Provide the (X, Y) coordinate of the cell's center where the given text is located.  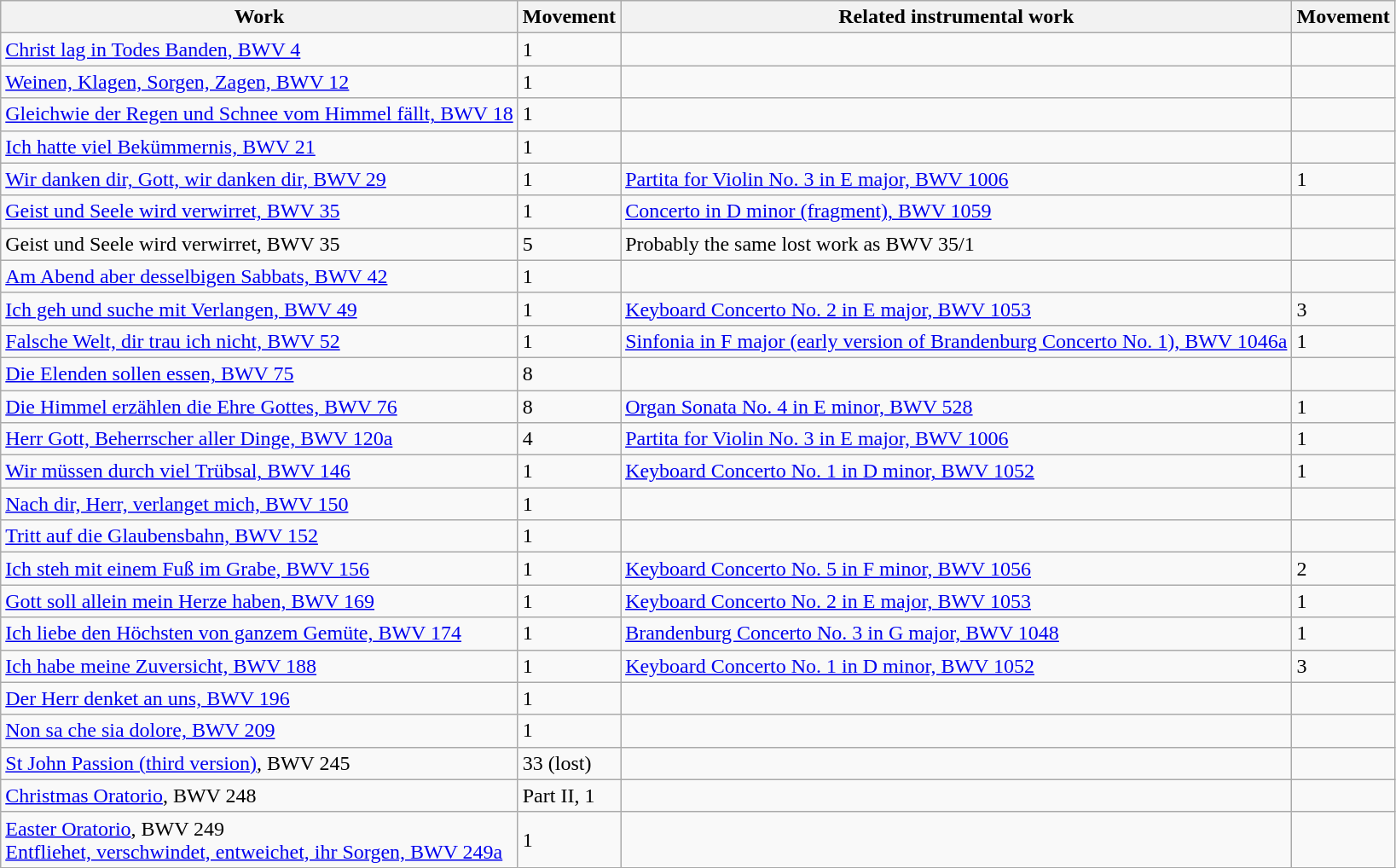
Tritt auf die Glaubensbahn, BWV 152 (259, 536)
Related instrumental work (957, 17)
Part II, 1 (569, 796)
Concerto in D minor (fragment), BWV 1059 (957, 211)
Die Himmel erzählen die Ehre Gottes, BWV 76 (259, 407)
Work (259, 17)
Gleichwie der Regen und Schnee vom Himmel fällt, BWV 18 (259, 114)
Keyboard Concerto No. 5 in F minor, BWV 1056 (957, 569)
Sinfonia in F major (early version of Brandenburg Concerto No. 1), BWV 1046a (957, 341)
Ich liebe den Höchsten von ganzem Gemüte, BWV 174 (259, 634)
Christmas Oratorio, BWV 248 (259, 796)
Weinen, Klagen, Sorgen, Zagen, BWV 12 (259, 82)
Organ Sonata No. 4 in E minor, BWV 528 (957, 407)
5 (569, 244)
Brandenburg Concerto No. 3 in G major, BWV 1048 (957, 634)
Probably the same lost work as BWV 35/1 (957, 244)
4 (569, 439)
Gott soll allein mein Herze haben, BWV 169 (259, 601)
Nach dir, Herr, verlanget mich, BWV 150 (259, 504)
Ich habe meine Zuversicht, BWV 188 (259, 666)
St John Passion (third version), BWV 245 (259, 763)
Ich hatte viel Bekümmernis, BWV 21 (259, 147)
Non sa che sia dolore, BWV 209 (259, 731)
Ich steh mit einem Fuß im Grabe, BWV 156 (259, 569)
33 (lost) (569, 763)
Wir müssen durch viel Trübsal, BWV 146 (259, 472)
Herr Gott, Beherrscher aller Dinge, BWV 120a (259, 439)
Die Elenden sollen essen, BWV 75 (259, 373)
Der Herr denket an uns, BWV 196 (259, 698)
Falsche Welt, dir trau ich nicht, BWV 52 (259, 341)
Easter Oratorio, BWV 249Entfliehet, verschwindet, entweichet, ihr Sorgen, BWV 249a (259, 839)
Am Abend aber desselbigen Sabbats, BWV 42 (259, 276)
Ich geh und suche mit Verlangen, BWV 49 (259, 309)
Wir danken dir, Gott, wir danken dir, BWV 29 (259, 179)
2 (1343, 569)
Christ lag in Todes Banden, BWV 4 (259, 49)
